Return the [x, y] coordinate for the center point of the cell that contains the specified text.  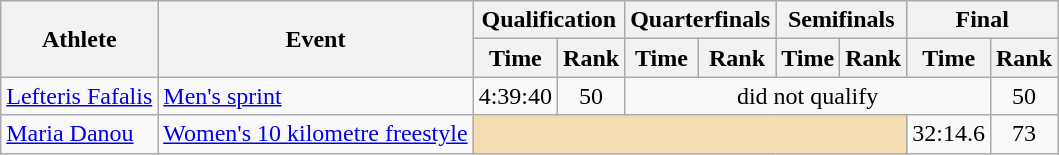
Men's sprint [316, 96]
Lefteris Fafalis [80, 96]
Quarterfinals [700, 20]
Athlete [80, 39]
73 [1024, 134]
Final [982, 20]
Semifinals [842, 20]
did not qualify [808, 96]
Event [316, 39]
4:39:40 [515, 96]
32:14.6 [949, 134]
Qualification [549, 20]
Maria Danou [80, 134]
Women's 10 kilometre freestyle [316, 134]
